Return (x, y) of the center of cell containing provided text 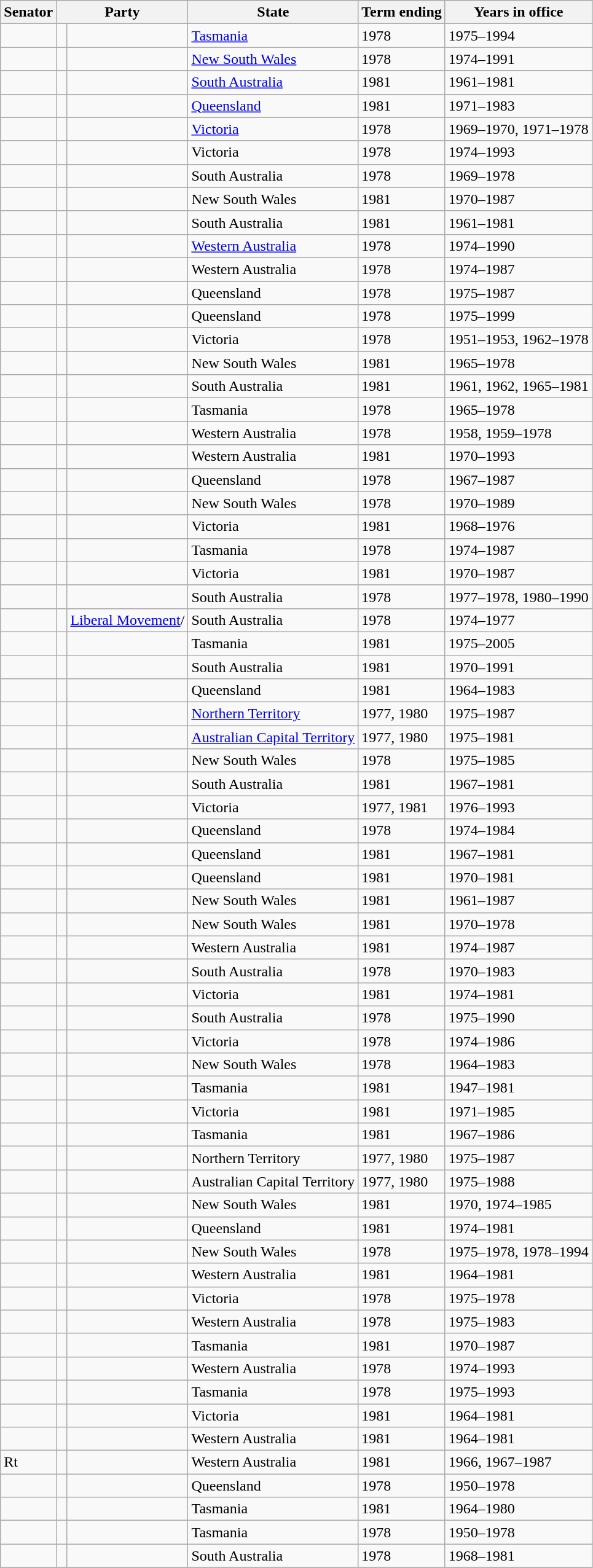
1970–1993 (519, 457)
1975–1993 (519, 1392)
Liberal Movement/ (128, 620)
1968–1981 (519, 1556)
State (273, 12)
1967–1987 (519, 480)
1974–1991 (519, 59)
1971–1985 (519, 1111)
1951–1953, 1962–1978 (519, 340)
1970–1983 (519, 971)
1970–1978 (519, 924)
Party (122, 12)
1975–1999 (519, 316)
1975–1990 (519, 1017)
1975–1983 (519, 1322)
1977, 1981 (402, 807)
1961, 1962, 1965–1981 (519, 386)
1968–1976 (519, 527)
1974–1984 (519, 831)
1975–1985 (519, 761)
Senator (28, 12)
1969–1978 (519, 176)
1970–1981 (519, 877)
1975–1978, 1978–1994 (519, 1252)
1975–1981 (519, 737)
1961–1987 (519, 901)
Rt (28, 1462)
1976–1993 (519, 807)
1974–1977 (519, 620)
1974–1986 (519, 1041)
1958, 1959–1978 (519, 433)
1975–2005 (519, 643)
Years in office (519, 12)
1974–1990 (519, 246)
1975–1988 (519, 1182)
1975–1978 (519, 1298)
1977–1978, 1980–1990 (519, 597)
1947–1981 (519, 1088)
1969–1970, 1971–1978 (519, 129)
1964–1980 (519, 1509)
1967–1986 (519, 1135)
1970–1989 (519, 503)
1970–1991 (519, 667)
1966, 1967–1987 (519, 1462)
1970, 1974–1985 (519, 1205)
1975–1994 (519, 36)
Term ending (402, 12)
1971–1983 (519, 106)
